Return (X, Y) of the center of cell containing provided text 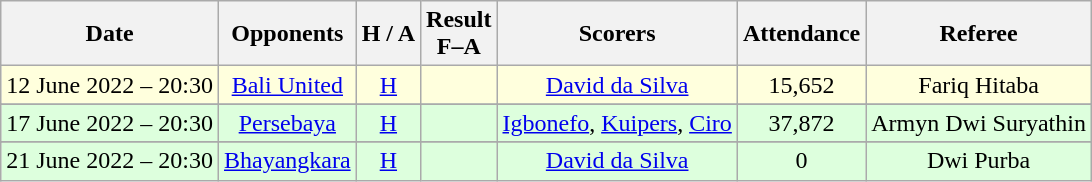
Igbonefo, Kuipers, Ciro (617, 123)
Bhayangkara (287, 161)
21 June 2022 – 20:30 (110, 161)
0 (801, 161)
15,652 (801, 85)
Armyn Dwi Suryathin (979, 123)
Persebaya (287, 123)
17 June 2022 – 20:30 (110, 123)
ResultF–A (459, 34)
Bali United (287, 85)
12 June 2022 – 20:30 (110, 85)
Attendance (801, 34)
Scorers (617, 34)
37,872 (801, 123)
Fariq Hitaba (979, 85)
Referee (979, 34)
Date (110, 34)
H / A (388, 34)
Dwi Purba (979, 161)
Opponents (287, 34)
